Return the (X, Y) coordinate for the center point of the cell that contains the specified text.  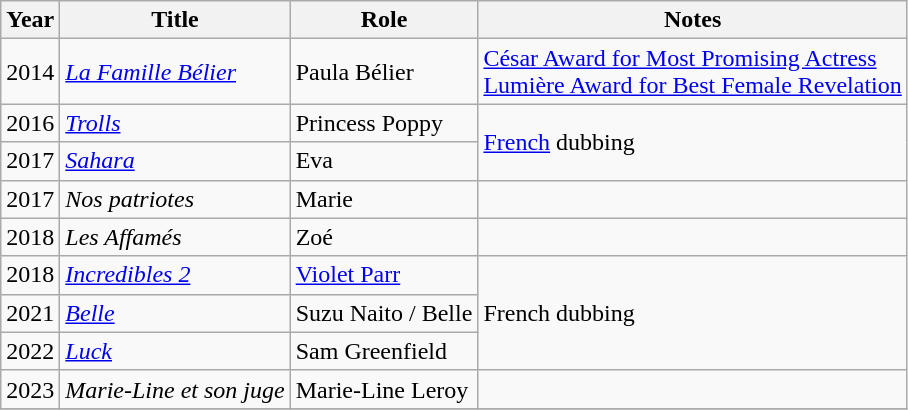
Marie-Line et son juge (175, 389)
Nos patriotes (175, 199)
2022 (30, 351)
Eva (384, 161)
2014 (30, 72)
Violet Parr (384, 275)
Paula Bélier (384, 72)
Role (384, 20)
Marie (384, 199)
Les Affamés (175, 237)
Sahara (175, 161)
Sam Greenfield (384, 351)
Suzu Naito / Belle (384, 313)
Incredibles 2 (175, 275)
2016 (30, 123)
Princess Poppy (384, 123)
Notes (692, 20)
Trolls (175, 123)
La Famille Bélier (175, 72)
César Award for Most Promising ActressLumière Award for Best Female Revelation (692, 72)
Luck (175, 351)
Belle (175, 313)
Title (175, 20)
Zoé (384, 237)
Year (30, 20)
Marie-Line Leroy (384, 389)
2021 (30, 313)
2023 (30, 389)
